Scan for the cell matching the given text and deliver its (x, y) coordinate at center. 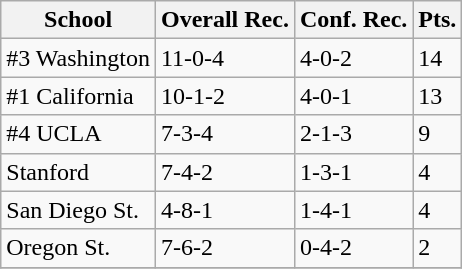
7-3-4 (224, 134)
9 (438, 134)
0-4-2 (353, 248)
4-0-1 (353, 96)
#1 California (78, 96)
#3 Washington (78, 58)
2-1-3 (353, 134)
School (78, 20)
7-4-2 (224, 172)
#4 UCLA (78, 134)
14 (438, 58)
4-8-1 (224, 210)
13 (438, 96)
1-3-1 (353, 172)
1-4-1 (353, 210)
4-0-2 (353, 58)
2 (438, 248)
Conf. Rec. (353, 20)
7-6-2 (224, 248)
Pts. (438, 20)
10-1-2 (224, 96)
11-0-4 (224, 58)
Oregon St. (78, 248)
Stanford (78, 172)
San Diego St. (78, 210)
Overall Rec. (224, 20)
